Determine the (x, y) coordinate at the center of the cell enclosing the given text.  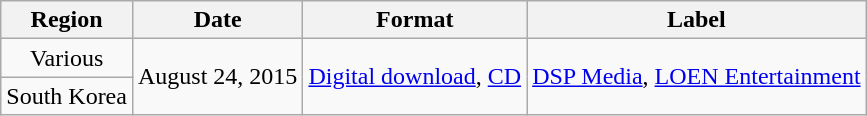
Label (696, 20)
South Korea (67, 96)
Digital download, CD (415, 77)
August 24, 2015 (217, 77)
Date (217, 20)
Various (67, 58)
Format (415, 20)
Region (67, 20)
DSP Media, LOEN Entertainment (696, 77)
